Determine the (X, Y) coordinate at the center of the cell enclosing the given text.  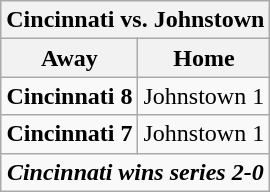
Home (204, 58)
Cincinnati vs. Johnstown (136, 20)
Cincinnati 7 (70, 134)
Away (70, 58)
Cincinnati wins series 2-0 (136, 172)
Cincinnati 8 (70, 96)
